Return (x, y) of the center of cell containing provided text 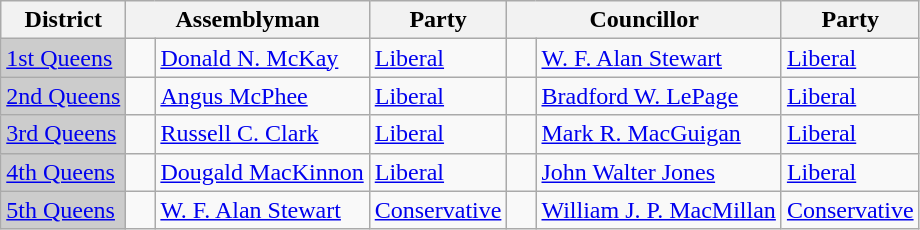
Dougald MacKinnon (262, 172)
Councillor (644, 20)
William J. P. MacMillan (658, 210)
5th Queens (64, 210)
1st Queens (64, 58)
John Walter Jones (658, 172)
Bradford W. LePage (658, 96)
District (64, 20)
Angus McPhee (262, 96)
Assemblyman (248, 20)
Mark R. MacGuigan (658, 134)
4th Queens (64, 172)
Russell C. Clark (262, 134)
2nd Queens (64, 96)
3rd Queens (64, 134)
Donald N. McKay (262, 58)
